Pinpoint the cell where the given text exists, returning its (X, Y) midpoint coordinate. 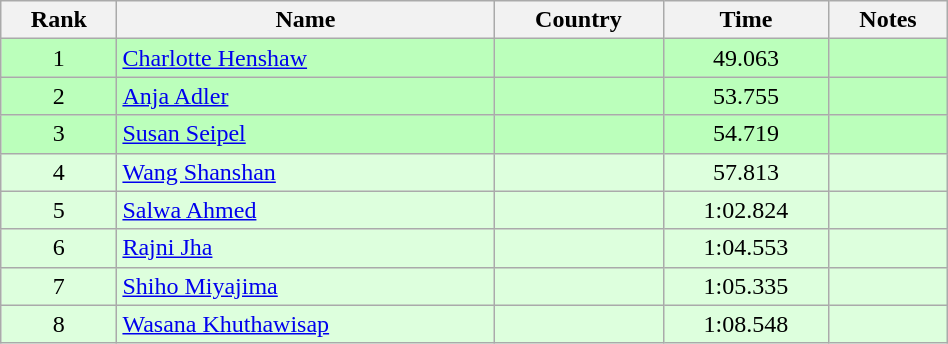
49.063 (746, 58)
Notes (888, 20)
2 (59, 96)
Susan Seipel (306, 134)
57.813 (746, 172)
Charlotte Henshaw (306, 58)
Time (746, 20)
Shiho Miyajima (306, 286)
1:08.548 (746, 324)
Anja Adler (306, 96)
Salwa Ahmed (306, 210)
6 (59, 248)
1:05.335 (746, 286)
Rank (59, 20)
3 (59, 134)
Country (578, 20)
Wang Shanshan (306, 172)
1:04.553 (746, 248)
Rajni Jha (306, 248)
1 (59, 58)
1:02.824 (746, 210)
8 (59, 324)
Name (306, 20)
53.755 (746, 96)
54.719 (746, 134)
Wasana Khuthawisap (306, 324)
4 (59, 172)
7 (59, 286)
5 (59, 210)
